Find where the given text appears and provide that cell's center as (x, y) coordinate. 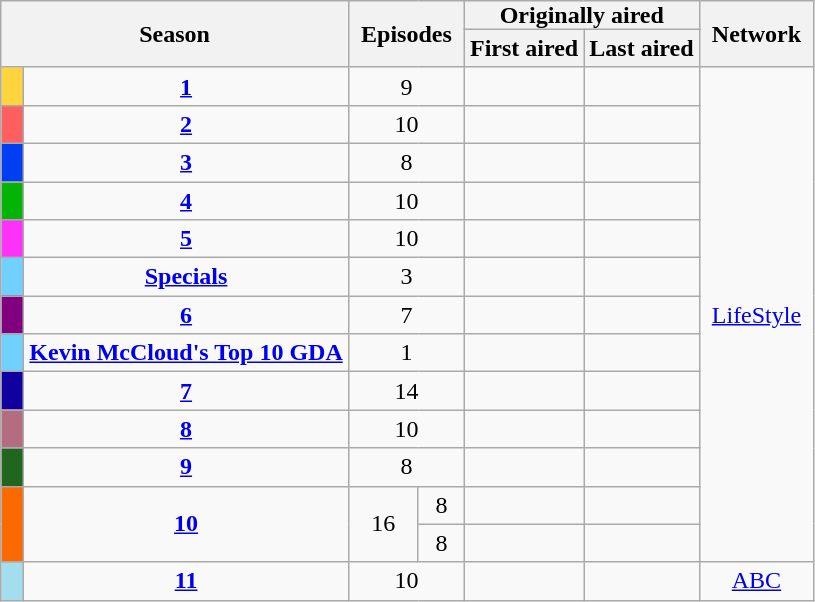
Specials (186, 277)
5 (186, 239)
6 (186, 315)
LifeStyle (756, 314)
16 (383, 524)
2 (186, 124)
Originally aired (582, 15)
Season (175, 34)
14 (406, 391)
Episodes (406, 34)
Kevin McCloud's Top 10 GDA (186, 353)
11 (186, 581)
4 (186, 201)
ABC (756, 581)
Last aired (642, 48)
First aired (524, 48)
Network (756, 34)
